Detect which cell encompasses the target text, then output its [x, y] center coordinate. 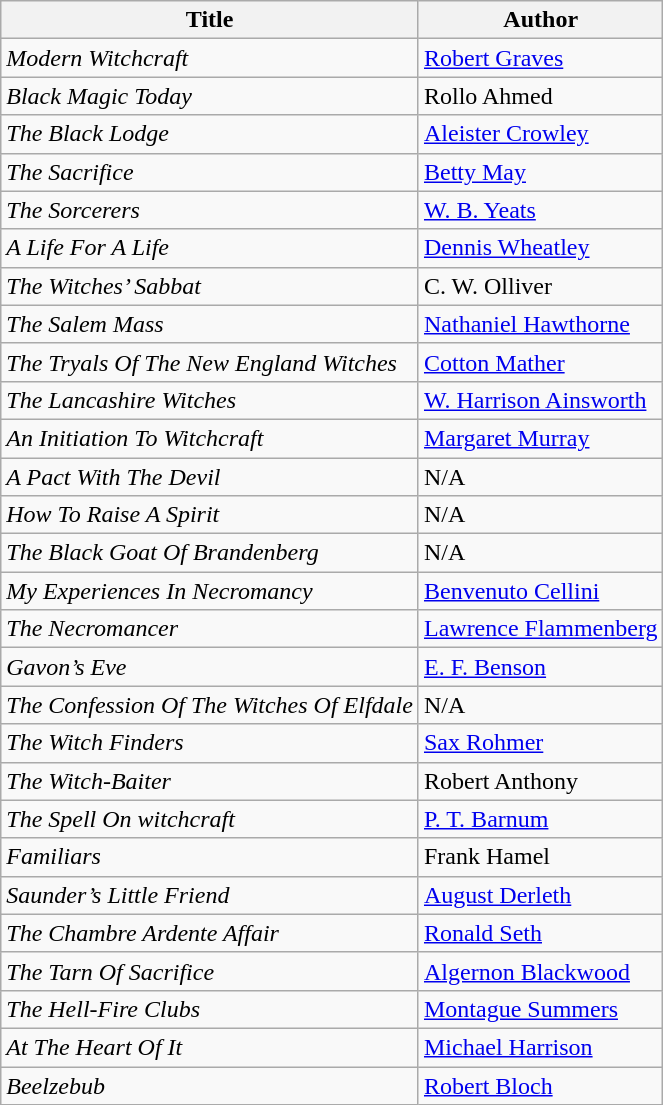
E. F. Benson [540, 667]
The Salem Mass [210, 324]
The Sorcerers [210, 210]
Montague Summers [540, 1009]
C. W. Olliver [540, 286]
Benvenuto Cellini [540, 591]
Nathaniel Hawthorne [540, 324]
A Life For A Life [210, 248]
The Necromancer [210, 629]
The Confession Of The Witches Of Elfdale [210, 705]
Gavon’s Eve [210, 667]
Algernon Blackwood [540, 971]
The Black Lodge [210, 134]
An Initiation To Witchcraft [210, 438]
The Sacrifice [210, 172]
W. Harrison Ainsworth [540, 400]
Sax Rohmer [540, 743]
At The Heart Of It [210, 1047]
The Tryals Of The New England Witches [210, 362]
P. T. Barnum [540, 819]
W. B. Yeats [540, 210]
Betty May [540, 172]
Ronald Seth [540, 933]
The Hell-Fire Clubs [210, 1009]
The Witch-Baiter [210, 781]
The Black Goat Of Brandenberg [210, 553]
Robert Graves [540, 58]
Saunder’s Little Friend [210, 895]
Beelzebub [210, 1085]
The Lancashire Witches [210, 400]
How To Raise A Spirit [210, 515]
Dennis Wheatley [540, 248]
Author [540, 20]
The Witch Finders [210, 743]
The Chambre Ardente Affair [210, 933]
Robert Bloch [540, 1085]
August Derleth [540, 895]
Margaret Murray [540, 438]
Rollo Ahmed [540, 96]
The Spell On witchcraft [210, 819]
Michael Harrison [540, 1047]
Black Magic Today [210, 96]
My Experiences In Necromancy [210, 591]
The Tarn Of Sacrifice [210, 971]
Modern Witchcraft [210, 58]
The Witches’ Sabbat [210, 286]
Title [210, 20]
Robert Anthony [540, 781]
Cotton Mather [540, 362]
Frank Hamel [540, 857]
Lawrence Flammenberg [540, 629]
Aleister Crowley [540, 134]
A Pact With The Devil [210, 477]
Familiars [210, 857]
